Scan for the cell matching the given text and deliver its (x, y) coordinate at center. 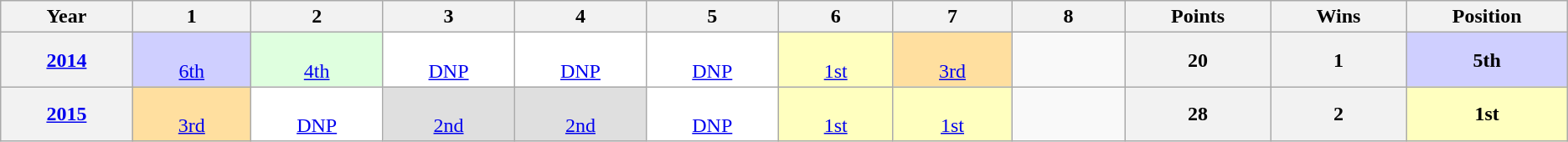
4 (580, 17)
Wins (1338, 17)
5 (712, 17)
Year (67, 17)
28 (1198, 114)
20 (1198, 60)
4th (317, 60)
Position (1487, 17)
6th (191, 60)
7 (952, 17)
8 (1069, 17)
Points (1198, 17)
5th (1487, 60)
2014 (67, 60)
2015 (67, 114)
3 (449, 17)
6 (836, 17)
